Extract the (x, y) coordinate from the center of the cell holding the provided text.  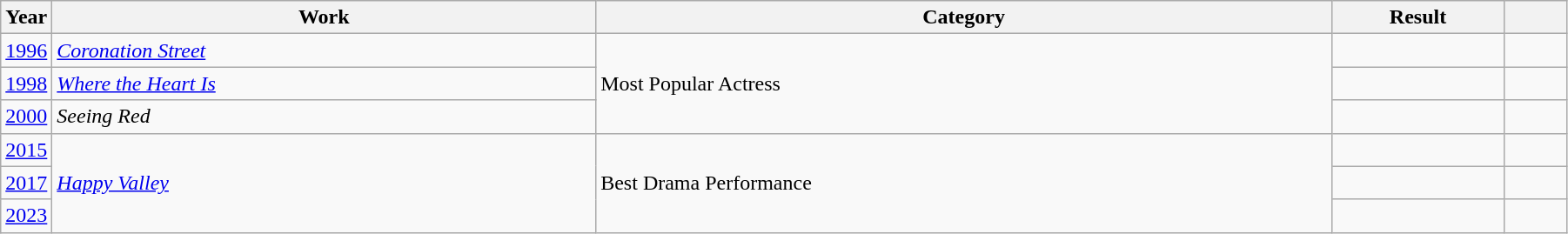
Where the Heart Is (324, 84)
1998 (26, 84)
Category (964, 17)
Most Popular Actress (964, 84)
Best Drama Performance (964, 183)
2023 (26, 216)
Work (324, 17)
Happy Valley (324, 183)
Year (26, 17)
2017 (26, 183)
2015 (26, 150)
Coronation Street (324, 50)
2000 (26, 117)
Seeing Red (324, 117)
1996 (26, 50)
Result (1418, 17)
